Identify which cell holds the provided text, then report its [X, Y] central coordinate. 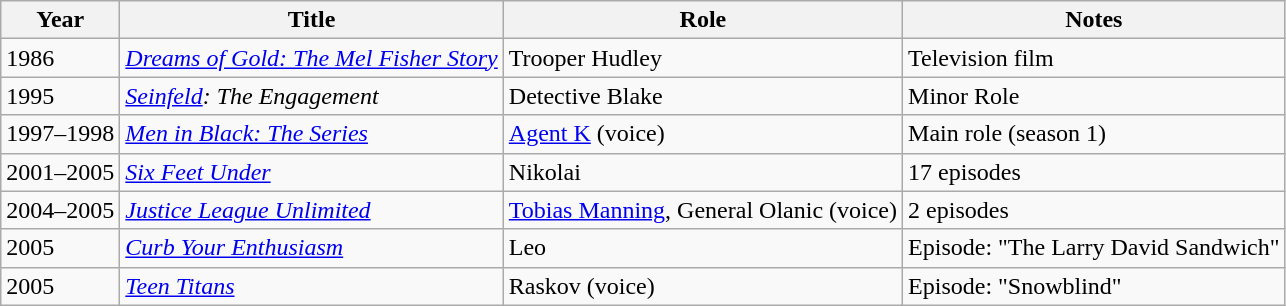
Agent K (voice) [702, 134]
Nikolai [702, 172]
Main role (season 1) [1094, 134]
Title [312, 20]
Tobias Manning, General Olanic (voice) [702, 210]
Episode: "Snowblind" [1094, 286]
Role [702, 20]
1986 [60, 58]
Dreams of Gold: The Mel Fisher Story [312, 58]
1995 [60, 96]
Seinfeld: The Engagement [312, 96]
Leo [702, 248]
2004–2005 [60, 210]
Curb Your Enthusiasm [312, 248]
Year [60, 20]
Six Feet Under [312, 172]
Notes [1094, 20]
2 episodes [1094, 210]
Episode: "The Larry David Sandwich" [1094, 248]
Minor Role [1094, 96]
Raskov (voice) [702, 286]
Justice League Unlimited [312, 210]
2001–2005 [60, 172]
Trooper Hudley [702, 58]
Detective Blake [702, 96]
Television film [1094, 58]
Teen Titans [312, 286]
17 episodes [1094, 172]
Men in Black: The Series [312, 134]
1997–1998 [60, 134]
